From the cell containing the given text, extract its center point as (x, y) coordinate. 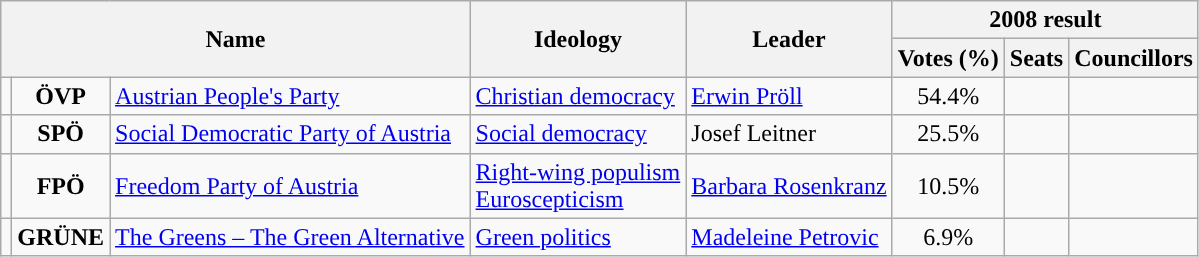
FPÖ (61, 186)
Josef Leitner (789, 134)
Leader (789, 39)
Christian democracy (578, 96)
Ideology (578, 39)
Social democracy (578, 134)
Social Democratic Party of Austria (290, 134)
Name (236, 39)
Freedom Party of Austria (290, 186)
Madeleine Petrovic (789, 237)
Erwin Pröll (789, 96)
The Greens – The Green Alternative (290, 237)
GRÜNE (61, 237)
Seats (1036, 58)
25.5% (948, 134)
6.9% (948, 237)
Austrian People's Party (290, 96)
Councillors (1134, 58)
SPÖ (61, 134)
10.5% (948, 186)
Green politics (578, 237)
Votes (%) (948, 58)
2008 result (1045, 20)
Right-wing populismEuroscepticism (578, 186)
ÖVP (61, 96)
54.4% (948, 96)
Barbara Rosenkranz (789, 186)
